Return the (X, Y) coordinate for the center point of the cell that contains the specified text.  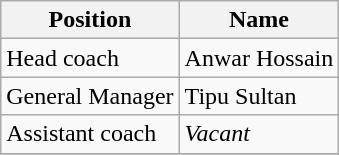
Anwar Hossain (259, 58)
Head coach (90, 58)
Tipu Sultan (259, 96)
General Manager (90, 96)
Vacant (259, 134)
Assistant coach (90, 134)
Name (259, 20)
Position (90, 20)
